For the text-containing cell, return its midpoint in [X, Y] coordinate format. 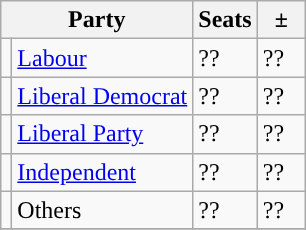
Liberal Party [102, 134]
± [281, 20]
Labour [102, 58]
Others [102, 210]
Seats [225, 20]
Independent [102, 172]
Party [97, 20]
Liberal Democrat [102, 96]
